Find where the given text appears and provide that cell's center as [X, Y] coordinate. 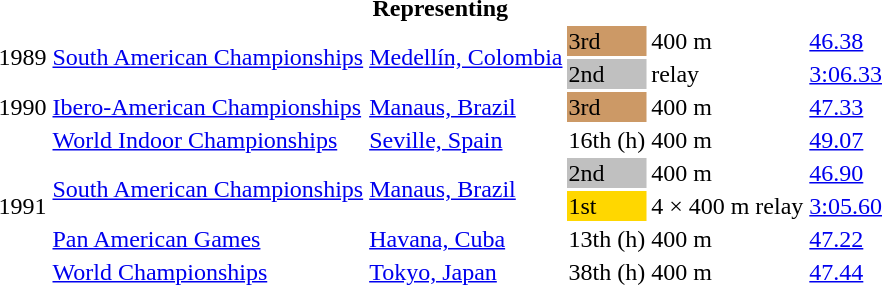
Pan American Games [208, 239]
16th (h) [607, 140]
4 × 400 m relay [728, 206]
1st [607, 206]
Medellín, Colombia [466, 58]
relay [728, 74]
World Indoor Championships [208, 140]
Havana, Cuba [466, 239]
13th (h) [607, 239]
Seville, Spain [466, 140]
Ibero-American Championships [208, 107]
